Return [x, y] of the center of cell containing provided text 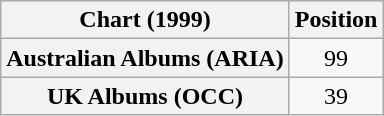
Australian Albums (ARIA) [145, 58]
Chart (1999) [145, 20]
99 [336, 58]
39 [336, 96]
UK Albums (OCC) [145, 96]
Position [336, 20]
